Pinpoint the cell where the given text exists, returning its (X, Y) midpoint coordinate. 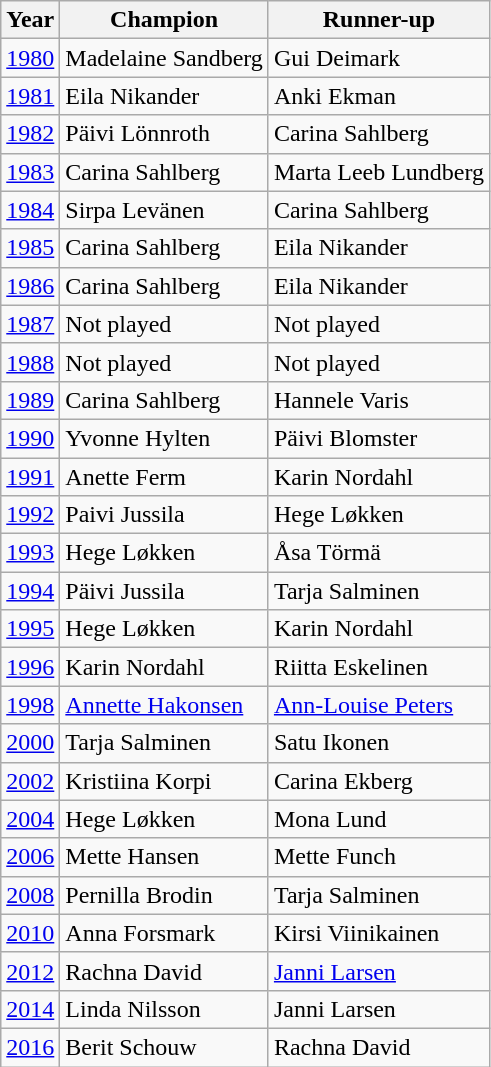
2000 (30, 743)
1992 (30, 515)
2008 (30, 895)
1994 (30, 591)
Anki Ekman (378, 96)
1985 (30, 248)
Berit Schouw (164, 1047)
Champion (164, 20)
Gui Deimark (378, 58)
Marta Leeb Lundberg (378, 172)
1987 (30, 324)
1981 (30, 96)
1983 (30, 172)
Kirsi Viinikainen (378, 933)
Mette Funch (378, 857)
Riitta Eskelinen (378, 667)
Ann-Louise Peters (378, 705)
Anette Ferm (164, 477)
Hannele Varis (378, 400)
1980 (30, 58)
2002 (30, 781)
2016 (30, 1047)
Carina Ekberg (378, 781)
1984 (30, 210)
Yvonne Hylten (164, 438)
Year (30, 20)
1990 (30, 438)
Päivi Blomster (378, 438)
2010 (30, 933)
1993 (30, 553)
Madelaine Sandberg (164, 58)
Sirpa Levänen (164, 210)
Päivi Lönnroth (164, 134)
2006 (30, 857)
1986 (30, 286)
1998 (30, 705)
Kristiina Korpi (164, 781)
1991 (30, 477)
2004 (30, 819)
Annette Hakonsen (164, 705)
Satu Ikonen (378, 743)
2012 (30, 971)
Paivi Jussila (164, 515)
Mette Hansen (164, 857)
2014 (30, 1009)
1996 (30, 667)
Pernilla Brodin (164, 895)
1995 (30, 629)
Åsa Törmä (378, 553)
Anna Forsmark (164, 933)
1989 (30, 400)
Päivi Jussila (164, 591)
Runner-up (378, 20)
1988 (30, 362)
1982 (30, 134)
Mona Lund (378, 819)
Linda Nilsson (164, 1009)
